Determine the (X, Y) coordinate at the center of the cell enclosing the given text.  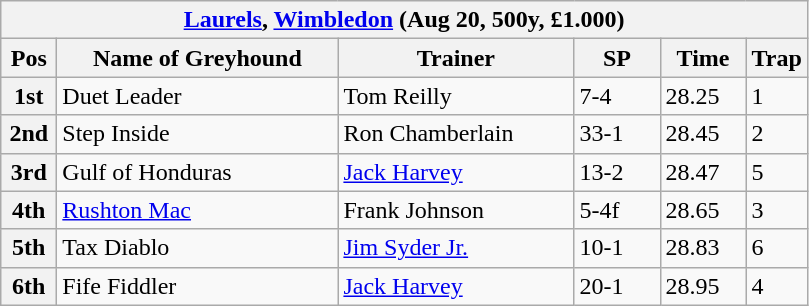
Name of Greyhound (198, 58)
33-1 (617, 134)
Trap (776, 58)
13-2 (617, 172)
Step Inside (198, 134)
5th (29, 248)
28.83 (703, 248)
10-1 (617, 248)
2 (776, 134)
Jim Syder Jr. (456, 248)
Tax Diablo (198, 248)
20-1 (617, 286)
28.47 (703, 172)
Time (703, 58)
Laurels, Wimbledon (Aug 20, 500y, £1.000) (404, 20)
5 (776, 172)
Duet Leader (198, 96)
SP (617, 58)
Gulf of Honduras (198, 172)
28.65 (703, 210)
Frank Johnson (456, 210)
5-4f (617, 210)
28.95 (703, 286)
Tom Reilly (456, 96)
4 (776, 286)
2nd (29, 134)
6 (776, 248)
Fife Fiddler (198, 286)
3rd (29, 172)
6th (29, 286)
28.25 (703, 96)
4th (29, 210)
28.45 (703, 134)
7-4 (617, 96)
Ron Chamberlain (456, 134)
1 (776, 96)
Trainer (456, 58)
1st (29, 96)
Rushton Mac (198, 210)
3 (776, 210)
Pos (29, 58)
